Scan for the cell matching the given text and deliver its [x, y] coordinate at center. 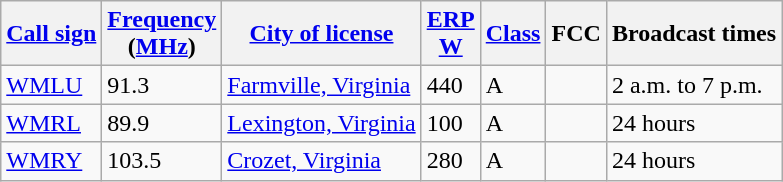
WMLU [52, 85]
Broadcast times [694, 34]
91.3 [162, 85]
280 [450, 161]
Lexington, Virginia [322, 123]
ERPW [450, 34]
WMRL [52, 123]
100 [450, 123]
City of license [322, 34]
Crozet, Virginia [322, 161]
103.5 [162, 161]
Frequency(MHz) [162, 34]
Call sign [52, 34]
89.9 [162, 123]
FCC [576, 34]
2 a.m. to 7 p.m. [694, 85]
440 [450, 85]
Farmville, Virginia [322, 85]
WMRY [52, 161]
Class [513, 34]
